For the text-containing cell, return its midpoint in [X, Y] coordinate format. 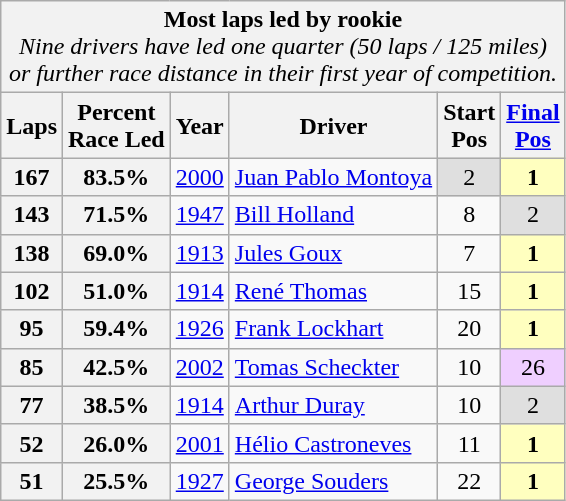
51 [32, 481]
26 [533, 367]
102 [32, 291]
Hélio Castroneves [333, 443]
52 [32, 443]
83.5% [117, 177]
René Thomas [333, 291]
Jules Goux [333, 253]
7 [470, 253]
167 [32, 177]
26.0% [117, 443]
138 [32, 253]
8 [470, 215]
22 [470, 481]
42.5% [117, 367]
Most laps led by rookieNine drivers have led one quarter (50 laps / 125 miles)or further race distance in their first year of competition. [283, 47]
2001 [200, 443]
20 [470, 329]
77 [32, 405]
95 [32, 329]
PercentRace Led [117, 126]
2002 [200, 367]
Tomas Scheckter [333, 367]
Bill Holland [333, 215]
StartPos [470, 126]
38.5% [117, 405]
15 [470, 291]
1927 [200, 481]
1926 [200, 329]
11 [470, 443]
1947 [200, 215]
Juan Pablo Montoya [333, 177]
25.5% [117, 481]
59.4% [117, 329]
Frank Lockhart [333, 329]
69.0% [117, 253]
71.5% [117, 215]
1913 [200, 253]
85 [32, 367]
51.0% [117, 291]
Laps [32, 126]
2000 [200, 177]
George Souders [333, 481]
FinalPos [533, 126]
Arthur Duray [333, 405]
Driver [333, 126]
143 [32, 215]
Year [200, 126]
